Scan for the cell matching the given text and deliver its [x, y] coordinate at center. 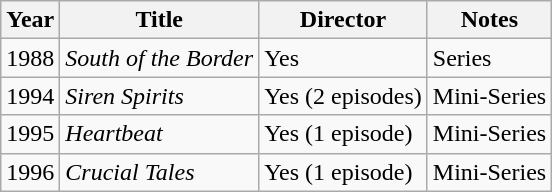
Yes [344, 58]
Crucial Tales [160, 172]
Title [160, 20]
Year [30, 20]
1988 [30, 58]
1996 [30, 172]
1994 [30, 96]
Series [489, 58]
Heartbeat [160, 134]
South of the Border [160, 58]
Director [344, 20]
1995 [30, 134]
Notes [489, 20]
Yes (2 episodes) [344, 96]
Siren Spirits [160, 96]
